Provide the [x, y] coordinate of the cell's center where the given text is located.  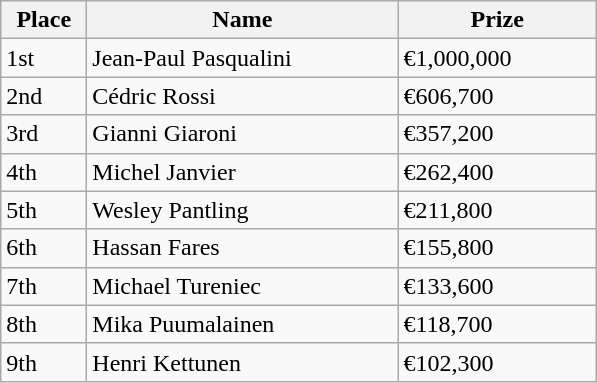
4th [44, 172]
€102,300 [498, 362]
€118,700 [498, 324]
7th [44, 286]
3rd [44, 134]
Mika Puumalainen [242, 324]
Prize [498, 20]
Henri Kettunen [242, 362]
Michel Janvier [242, 172]
5th [44, 210]
Hassan Fares [242, 248]
€211,800 [498, 210]
Place [44, 20]
6th [44, 248]
Jean-Paul Pasqualini [242, 58]
Cédric Rossi [242, 96]
€357,200 [498, 134]
€155,800 [498, 248]
€262,400 [498, 172]
Gianni Giaroni [242, 134]
Michael Tureniec [242, 286]
2nd [44, 96]
€606,700 [498, 96]
Wesley Pantling [242, 210]
8th [44, 324]
9th [44, 362]
€1,000,000 [498, 58]
€133,600 [498, 286]
1st [44, 58]
Name [242, 20]
